Capture the cell that displays the provided text and extract its (X, Y) central coordinate. 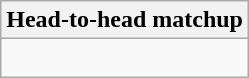
Head-to-head matchup (125, 20)
